Detect which cell encompasses the target text, then output its (X, Y) center coordinate. 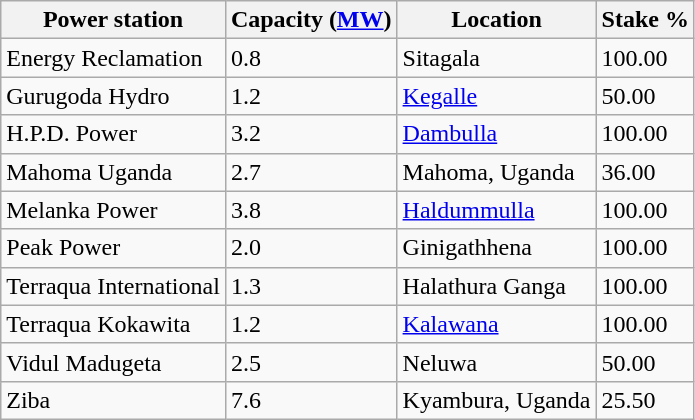
1.3 (311, 286)
Stake % (645, 20)
H.P.D. Power (114, 134)
Peak Power (114, 248)
3.8 (311, 210)
0.8 (311, 58)
Power station (114, 20)
Terraqua Kokawita (114, 324)
Capacity (MW) (311, 20)
Gurugoda Hydro (114, 96)
Ziba (114, 400)
Kalawana (496, 324)
2.7 (311, 172)
Dambulla (496, 134)
Location (496, 20)
Mahoma Uganda (114, 172)
25.50 (645, 400)
Halathura Ganga (496, 286)
Terraqua International (114, 286)
Ginigathhena (496, 248)
Mahoma, Uganda (496, 172)
Energy Reclamation (114, 58)
Haldummulla (496, 210)
2.5 (311, 362)
3.2 (311, 134)
Neluwa (496, 362)
Melanka Power (114, 210)
7.6 (311, 400)
2.0 (311, 248)
Kyambura, Uganda (496, 400)
36.00 (645, 172)
Sitagala (496, 58)
Vidul Madugeta (114, 362)
Kegalle (496, 96)
